Return [x, y] of the center of cell containing provided text 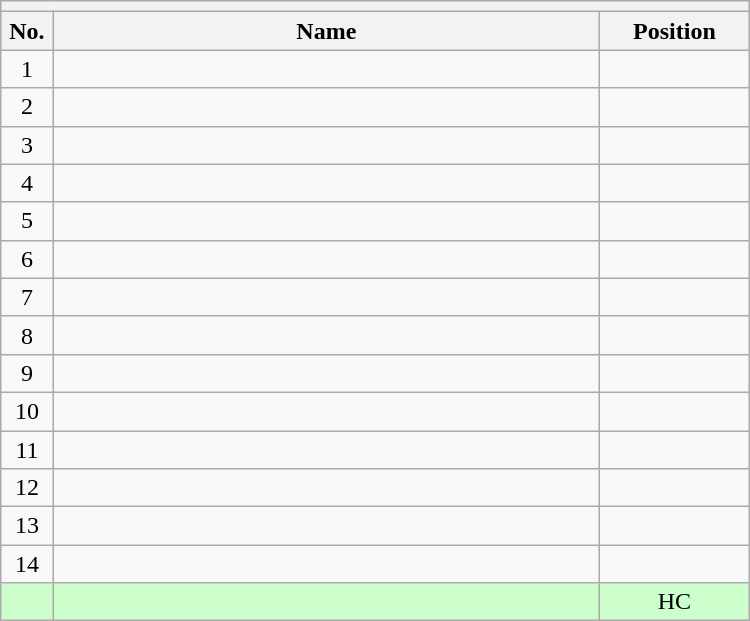
7 [27, 297]
9 [27, 373]
12 [27, 488]
HC [675, 602]
Name [326, 31]
3 [27, 145]
4 [27, 183]
No. [27, 31]
5 [27, 221]
6 [27, 259]
14 [27, 564]
13 [27, 526]
1 [27, 69]
2 [27, 107]
8 [27, 335]
10 [27, 411]
11 [27, 449]
Position [675, 31]
